Locate the cell with the specified text and output its [x, y] center coordinate. 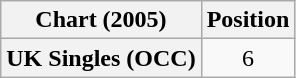
Chart (2005) [101, 20]
6 [248, 58]
Position [248, 20]
UK Singles (OCC) [101, 58]
